From the cell containing the given text, extract its center point as (X, Y) coordinate. 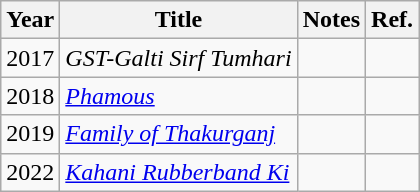
Kahani Rubberband Ki (178, 172)
Title (178, 20)
2022 (30, 172)
Phamous (178, 96)
Notes (331, 20)
Family of Thakurganj (178, 134)
Year (30, 20)
2018 (30, 96)
Ref. (392, 20)
2017 (30, 58)
2019 (30, 134)
GST-Galti Sirf Tumhari (178, 58)
